From the cell containing the given text, extract its center point as (X, Y) coordinate. 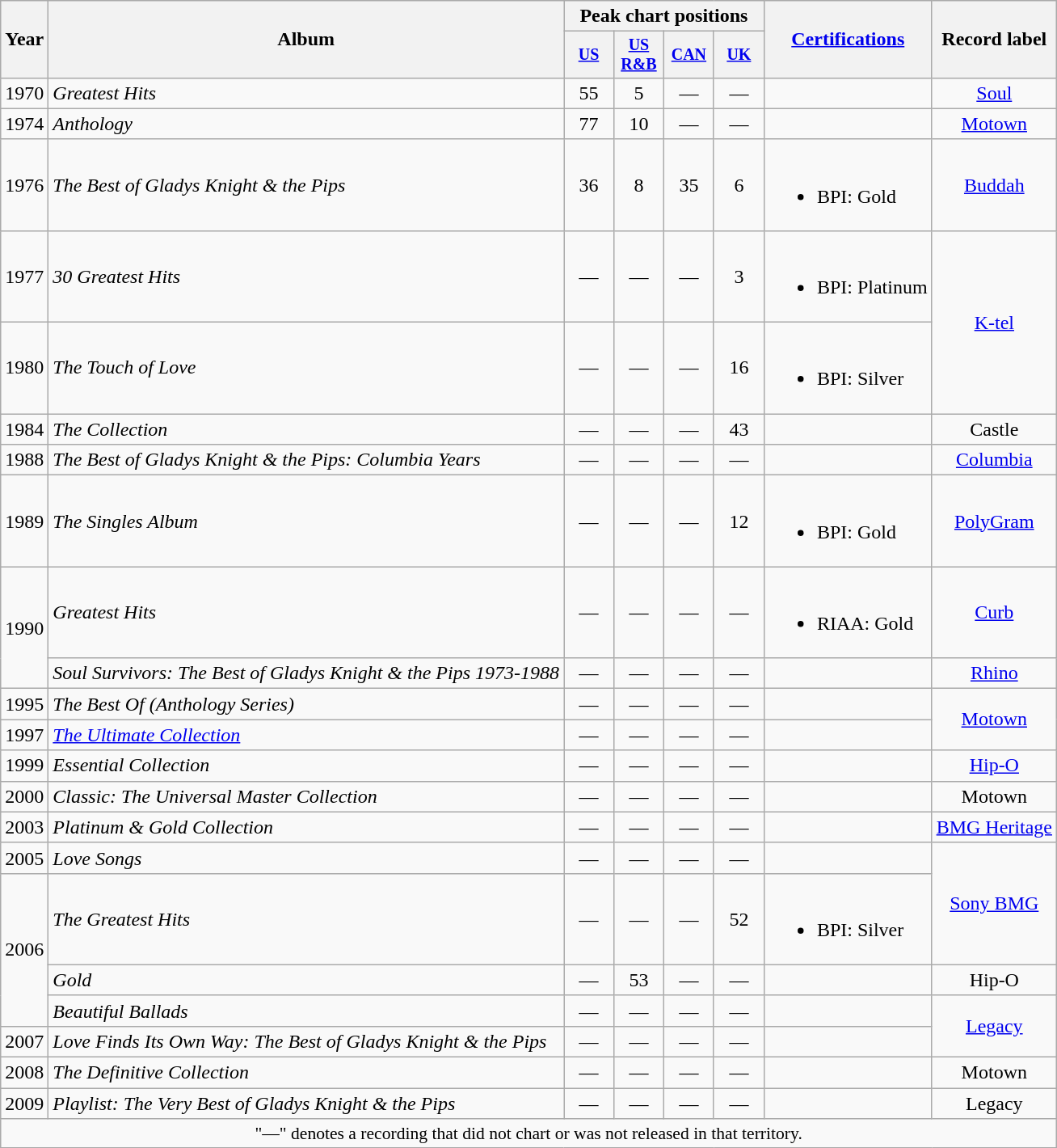
52 (739, 918)
Playlist: The Very Best of Gladys Knight & the Pips (306, 1104)
1970 (24, 93)
8 (638, 184)
1988 (24, 460)
36 (589, 184)
BPI: Platinum (848, 276)
16 (739, 369)
35 (689, 184)
2003 (24, 827)
77 (589, 124)
Curb (994, 613)
1976 (24, 184)
Gold (306, 980)
3 (739, 276)
Columbia (994, 460)
1984 (24, 429)
10 (638, 124)
Anthology (306, 124)
2008 (24, 1073)
12 (739, 521)
Peak chart positions (664, 16)
BMG Heritage (994, 827)
US (589, 55)
1999 (24, 766)
The Singles Album (306, 521)
USR&B (638, 55)
The Best of Gladys Knight & the Pips: Columbia Years (306, 460)
The Best Of (Anthology Series) (306, 704)
53 (638, 980)
Record label (994, 40)
1980 (24, 369)
Love Songs (306, 858)
55 (589, 93)
The Best of Gladys Knight & the Pips (306, 184)
Soul Survivors: The Best of Gladys Knight & the Pips 1973-1988 (306, 673)
CAN (689, 55)
2005 (24, 858)
1997 (24, 735)
Year (24, 40)
1989 (24, 521)
K-tel (994, 322)
The Ultimate Collection (306, 735)
Soul (994, 93)
Essential Collection (306, 766)
2000 (24, 796)
Rhino (994, 673)
1990 (24, 627)
6 (739, 184)
RIAA: Gold (848, 613)
2007 (24, 1041)
The Touch of Love (306, 369)
2009 (24, 1104)
Castle (994, 429)
Sony BMG (994, 904)
Album (306, 40)
Buddah (994, 184)
1974 (24, 124)
The Greatest Hits (306, 918)
Love Finds Its Own Way: The Best of Gladys Knight & the Pips (306, 1041)
Platinum & Gold Collection (306, 827)
1995 (24, 704)
The Definitive Collection (306, 1073)
PolyGram (994, 521)
1977 (24, 276)
Certifications (848, 40)
2006 (24, 949)
Beautiful Ballads (306, 1011)
UK (739, 55)
30 Greatest Hits (306, 276)
Classic: The Universal Master Collection (306, 796)
"—" denotes a recording that did not chart or was not released in that territory. (528, 1133)
43 (739, 429)
5 (638, 93)
The Collection (306, 429)
